From the cell containing the given text, extract its center point as (x, y) coordinate. 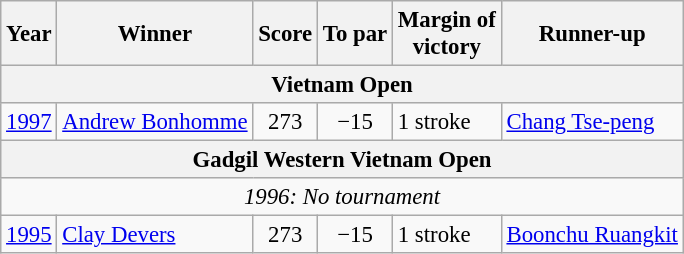
1996: No tournament (342, 197)
Margin ofvictory (446, 34)
Runner-up (592, 34)
Gadgil Western Vietnam Open (342, 160)
To par (354, 34)
Boonchu Ruangkit (592, 235)
1997 (29, 122)
Year (29, 34)
Chang Tse-peng (592, 122)
Score (286, 34)
Clay Devers (155, 235)
Andrew Bonhomme (155, 122)
Winner (155, 34)
1995 (29, 235)
Vietnam Open (342, 85)
